Output the [X, Y] coordinate of the center of the cell containing the given text.  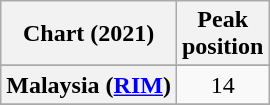
Malaysia (RIM) [89, 85]
14 [222, 85]
Chart (2021) [89, 34]
Peakposition [222, 34]
